Provide the (x, y) coordinate of the cell's center where the given text is located.  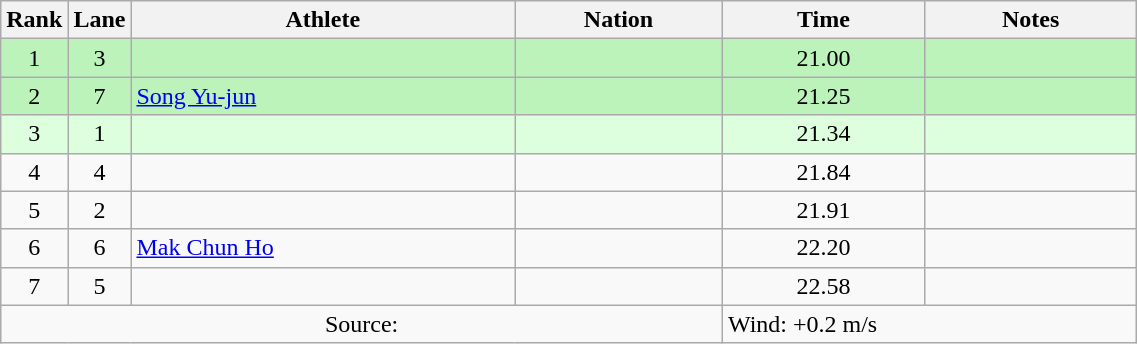
Source: (362, 324)
21.00 (823, 58)
21.91 (823, 210)
Wind: +0.2 m/s (929, 324)
22.20 (823, 248)
Mak Chun Ho (323, 248)
Lane (100, 20)
Nation (619, 20)
21.34 (823, 134)
Song Yu-jun (323, 96)
22.58 (823, 286)
21.25 (823, 96)
21.84 (823, 172)
Notes (1030, 20)
Athlete (323, 20)
Time (823, 20)
Rank (34, 20)
